Identify which cell holds the provided text, then report its [X, Y] central coordinate. 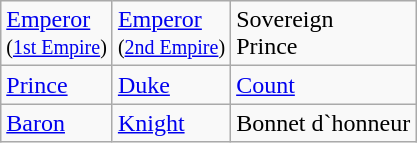
Emperor(1st Empire) [57, 34]
Prince [57, 85]
Knight [171, 123]
Count [324, 85]
Duke [171, 85]
Bonnet d`honneur [324, 123]
Emperor(2nd Empire) [171, 34]
Baron [57, 123]
SovereignPrince [324, 34]
